Determine the (X, Y) coordinate at the center of the cell enclosing the given text.  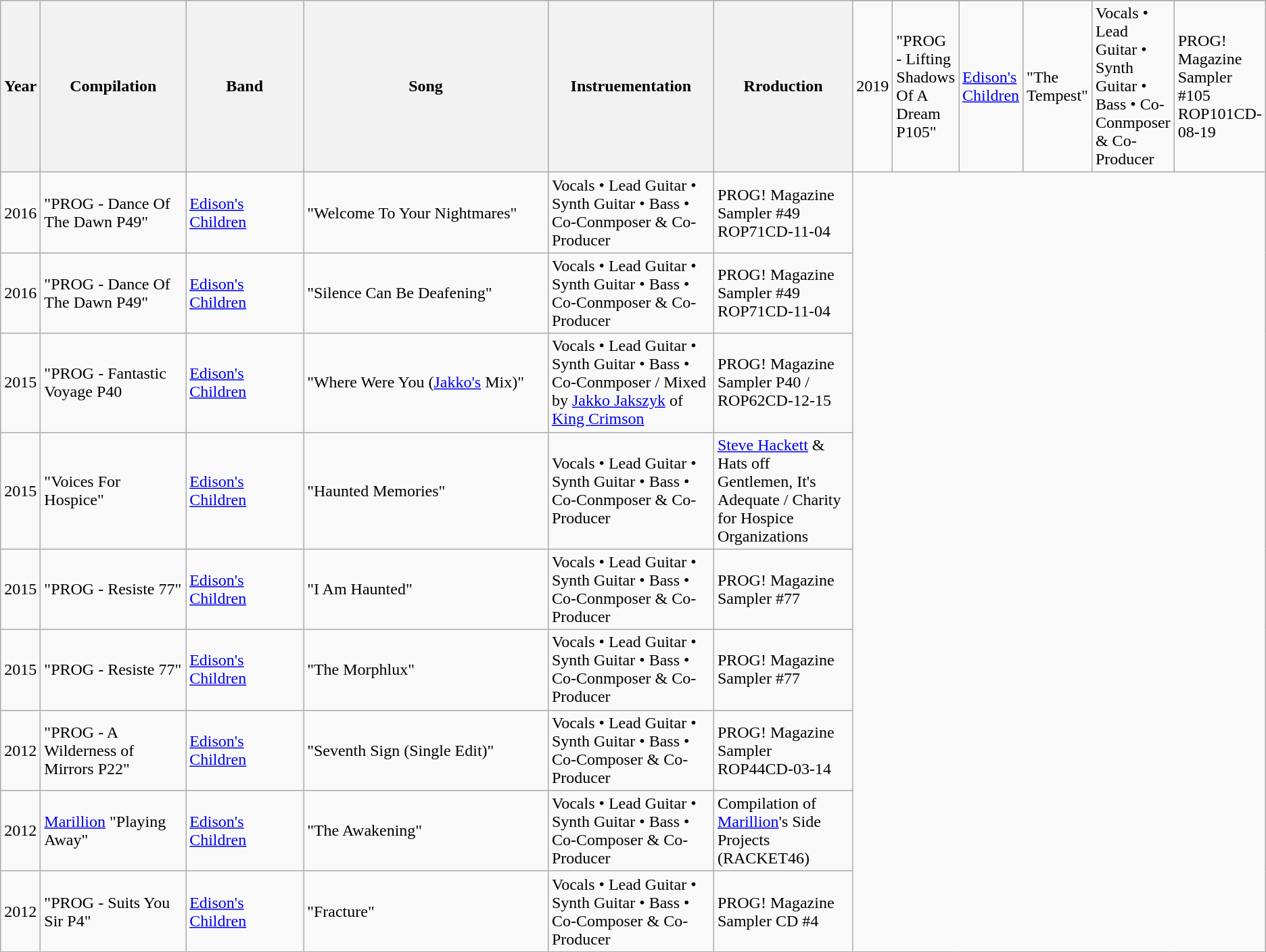
PROG! Magazine Sampler P40 / ROP62CD-12-15 (783, 383)
"Haunted Memories" (426, 491)
"PROG - A Wilderness of Mirrors P22" (114, 751)
Vocals • Lead Guitar • Synth Guitar • Bass • Co-Conmposer / Mixed by Jakko Jakszyk of King Crimson (630, 383)
"Fracture" (426, 911)
"Where Were You (Jakko's Mix)" (426, 383)
Marillion "Playing Away" (114, 830)
PROG! Magazine Sampler ROP44CD-03-14 (783, 751)
"PROG - Lifting Shadows Of A Dream P105" (926, 87)
"The Tempest" (1058, 87)
"Voices For Hospice" (114, 491)
"The Morphlux" (426, 669)
PROG! Magazine Sampler #105 ROP101CD-08-19 (1220, 87)
PROG! Magazine Sampler CD #4 (783, 911)
"PROG - Fantastic Voyage P40 (114, 383)
Song (426, 87)
"The Awakening" (426, 830)
Band (245, 87)
2019 (872, 87)
Steve Hackett & Hats off Gentlemen, It's Adequate / Charity for Hospice Organizations (783, 491)
"Silence Can Be Deafening" (426, 293)
Compilation of Marillion's Side Projects (RACKET46) (783, 830)
Year (20, 87)
Compilation (114, 87)
"I Am Haunted" (426, 590)
"Seventh Sign (Single Edit)" (426, 751)
Instruementation (630, 87)
Rroduction (783, 87)
"PROG - Suits You Sir P4" (114, 911)
"Welcome To Your Nightmares" (426, 212)
